Provide the [x, y] coordinate of the cell's center where the given text is located.  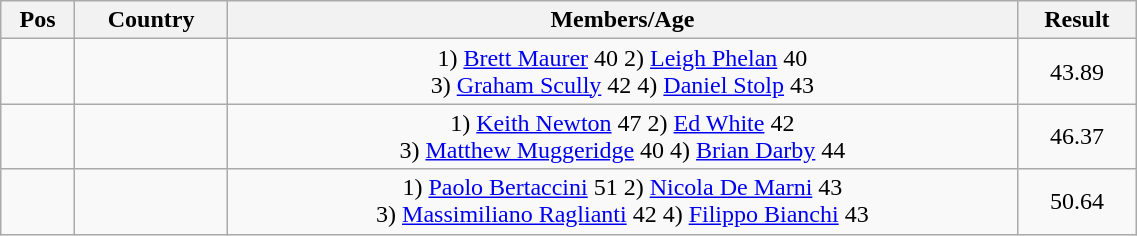
1) Paolo Bertaccini 51 2) Nicola De Marni 433) Massimiliano Raglianti 42 4) Filippo Bianchi 43 [622, 202]
Pos [38, 20]
1) Brett Maurer 40 2) Leigh Phelan 403) Graham Scully 42 4) Daniel Stolp 43 [622, 72]
Members/Age [622, 20]
Country [152, 20]
1) Keith Newton 47 2) Ed White 423) Matthew Muggeridge 40 4) Brian Darby 44 [622, 136]
50.64 [1077, 202]
Result [1077, 20]
46.37 [1077, 136]
43.89 [1077, 72]
